Search for the cell housing the specified text and yield its [x, y] center coordinate. 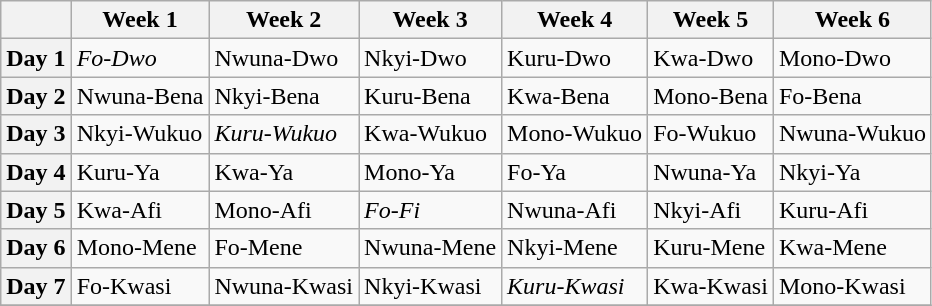
Kwa-Ya [284, 172]
Kwa-Kwasi [711, 286]
Day 2 [36, 96]
Week 5 [711, 20]
Kuru-Afi [852, 210]
Mono-Kwasi [852, 286]
Week 3 [430, 20]
Nkyi-Ya [852, 172]
Fo-Mene [284, 248]
Kwa-Wukuo [430, 134]
Fo-Fi [430, 210]
Fo-Ya [575, 172]
Fo-Dwo [140, 58]
Mono-Afi [284, 210]
Kuru-Bena [430, 96]
Kuru-Mene [711, 248]
Day 3 [36, 134]
Mono-Mene [140, 248]
Fo-Wukuo [711, 134]
Day 5 [36, 210]
Nwuna-Wukuo [852, 134]
Mono-Bena [711, 96]
Fo-Kwasi [140, 286]
Kuru-Wukuo [284, 134]
Mono-Dwo [852, 58]
Nwuna-Kwasi [284, 286]
Day 7 [36, 286]
Kwa-Bena [575, 96]
Kwa-Mene [852, 248]
Nkyi-Dwo [430, 58]
Mono-Ya [430, 172]
Day 6 [36, 248]
Day 1 [36, 58]
Nkyi-Bena [284, 96]
Kwa-Dwo [711, 58]
Week 6 [852, 20]
Kuru-Ya [140, 172]
Day 4 [36, 172]
Nwuna-Afi [575, 210]
Nkyi-Mene [575, 248]
Kuru-Dwo [575, 58]
Nkyi-Afi [711, 210]
Week 1 [140, 20]
Fo-Bena [852, 96]
Nwuna-Bena [140, 96]
Nkyi-Wukuo [140, 134]
Kuru-Kwasi [575, 286]
Kwa-Afi [140, 210]
Nwuna-Dwo [284, 58]
Mono-Wukuo [575, 134]
Nwuna-Mene [430, 248]
Nwuna-Ya [711, 172]
Nkyi-Kwasi [430, 286]
Week 4 [575, 20]
Week 2 [284, 20]
